Determine the [x, y] coordinate at the center of the cell enclosing the given text.  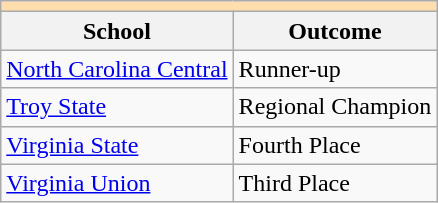
School [117, 31]
Outcome [335, 31]
North Carolina Central [117, 69]
Runner-up [335, 69]
Third Place [335, 183]
Regional Champion [335, 107]
Virginia Union [117, 183]
Fourth Place [335, 145]
Troy State [117, 107]
Virginia State [117, 145]
